Locate the cell with the specified text and output its [x, y] center coordinate. 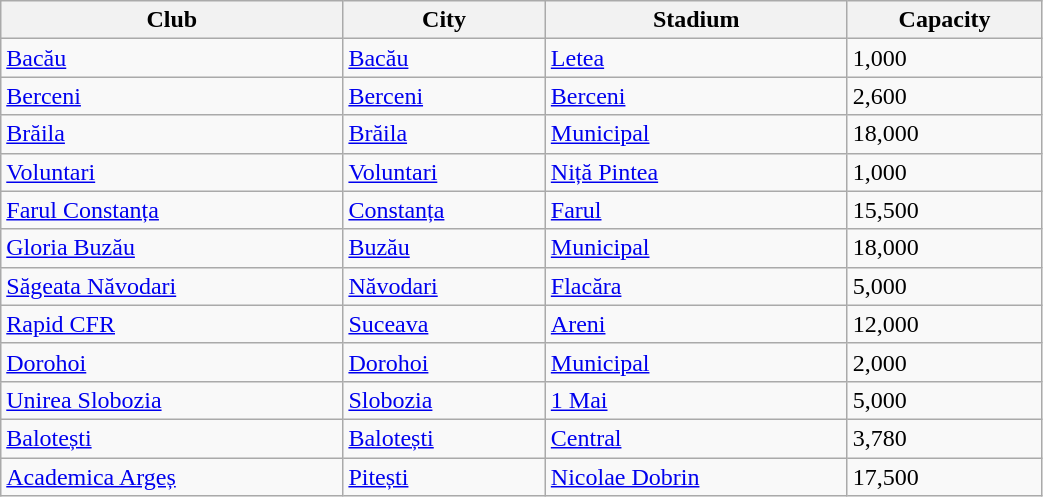
Capacity [944, 20]
Constanța [444, 210]
Club [172, 20]
Farul Constanța [172, 210]
2,000 [944, 362]
City [444, 20]
3,780 [944, 438]
Niță Pintea [696, 172]
12,000 [944, 324]
Areni [696, 324]
Nicolae Dobrin [696, 477]
Gloria Buzău [172, 248]
Stadium [696, 20]
Farul [696, 210]
Central [696, 438]
17,500 [944, 477]
Slobozia [444, 400]
Pitești [444, 477]
Buzău [444, 248]
Letea [696, 58]
Suceava [444, 324]
1 Mai [696, 400]
Năvodari [444, 286]
Rapid CFR [172, 324]
15,500 [944, 210]
Flacăra [696, 286]
Academica Argeș [172, 477]
Săgeata Năvodari [172, 286]
Unirea Slobozia [172, 400]
2,600 [944, 96]
